From the cell containing the given text, extract its center point as [x, y] coordinate. 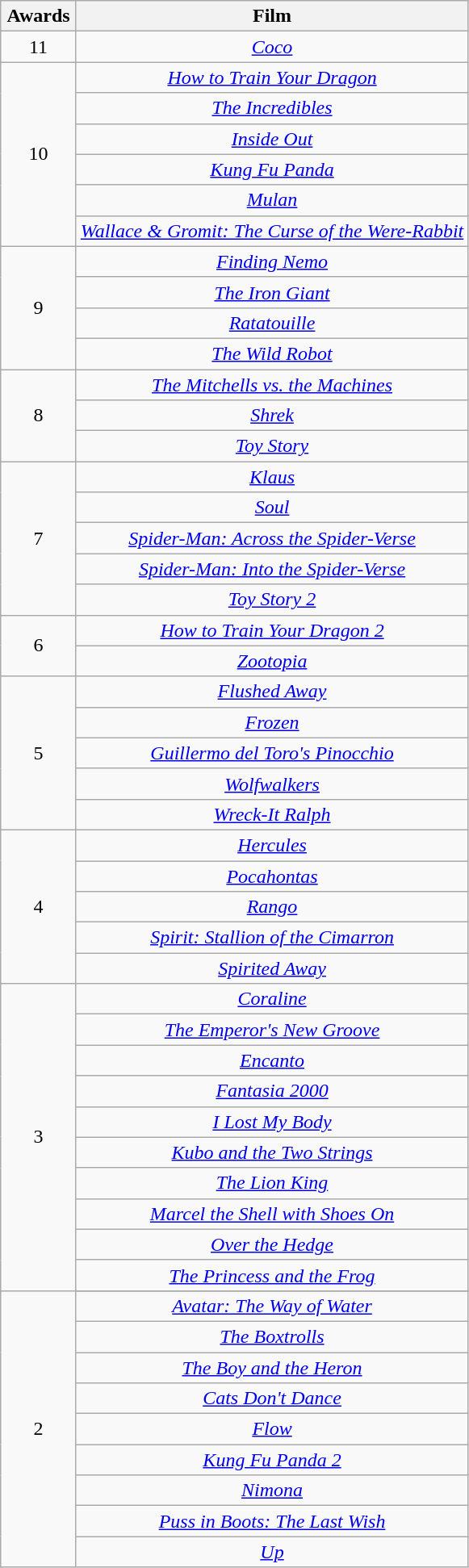
Wallace & Gromit: The Curse of the Were-Rabbit [271, 231]
The Boy and the Heron [271, 1368]
Spirit: Stallion of the Cimarron [271, 938]
Finding Nemo [271, 261]
Flow [271, 1429]
Encanto [271, 1060]
Zootopia [271, 661]
Up [271, 1552]
The Mitchells vs. the Machines [271, 385]
Toy Story [271, 446]
6 [39, 646]
Spirited Away [271, 968]
The Wild Robot [271, 353]
The Iron Giant [271, 292]
Soul [271, 508]
Wolfwalkers [271, 784]
The Emperor's New Groove [271, 1030]
I Lost My Body [271, 1122]
7 [39, 538]
Puss in Boots: The Last Wish [271, 1521]
Film [271, 16]
Kung Fu Panda [271, 169]
3 [39, 1138]
The Princess and the Frog [271, 1275]
11 [39, 47]
How to Train Your Dragon [271, 77]
Rango [271, 907]
Kubo and the Two Strings [271, 1152]
Frozen [271, 722]
Spider-Man: Into the Spider-Verse [271, 569]
5 [39, 753]
Spider-Man: Across the Spider-Verse [271, 538]
Cats Don't Dance [271, 1399]
Inside Out [271, 139]
8 [39, 416]
Wreck-It Ralph [271, 814]
The Boxtrolls [271, 1336]
Marcel the Shell with Shoes On [271, 1214]
The Lion King [271, 1183]
Toy Story 2 [271, 600]
Guillermo del Toro's Pinocchio [271, 753]
Avatar: The Way of Water [271, 1306]
2 [39, 1428]
How to Train Your Dragon 2 [271, 630]
4 [39, 906]
Coco [271, 47]
Coraline [271, 999]
Over the Hedge [271, 1244]
9 [39, 307]
Nimona [271, 1491]
Awards [39, 16]
Mulan [271, 200]
Kung Fu Panda 2 [271, 1460]
Ratatouille [271, 323]
Shrek [271, 416]
10 [39, 154]
Hercules [271, 845]
Pocahontas [271, 876]
Klaus [271, 477]
Fantasia 2000 [271, 1091]
Flushed Away [271, 692]
The Incredibles [271, 108]
